Find where the given text appears and provide that cell's center as [x, y] coordinate. 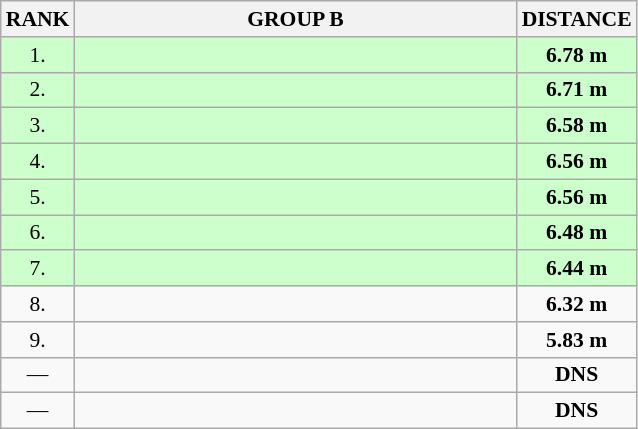
6.71 m [577, 90]
6.48 m [577, 233]
5. [38, 197]
GROUP B [295, 19]
3. [38, 126]
RANK [38, 19]
8. [38, 304]
5.83 m [577, 340]
2. [38, 90]
6. [38, 233]
4. [38, 162]
6.58 m [577, 126]
9. [38, 340]
6.32 m [577, 304]
7. [38, 269]
6.78 m [577, 55]
1. [38, 55]
DISTANCE [577, 19]
6.44 m [577, 269]
